Search for the cell housing the specified text and yield its (x, y) center coordinate. 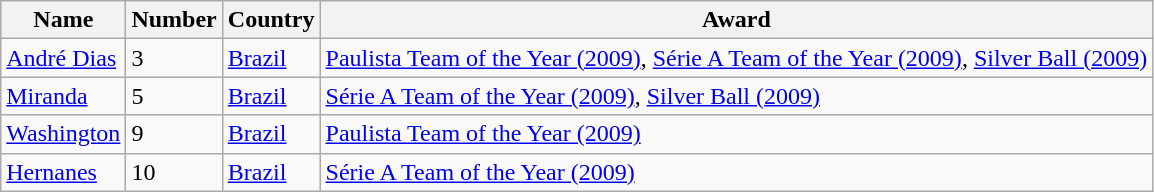
Washington (64, 134)
10 (174, 172)
Paulista Team of the Year (2009) (736, 134)
Number (174, 20)
Country (271, 20)
Name (64, 20)
Hernanes (64, 172)
André Dias (64, 58)
5 (174, 96)
Miranda (64, 96)
Série A Team of the Year (2009), Silver Ball (2009) (736, 96)
3 (174, 58)
9 (174, 134)
Paulista Team of the Year (2009), Série A Team of the Year (2009), Silver Ball (2009) (736, 58)
Série A Team of the Year (2009) (736, 172)
Award (736, 20)
